Identify which cell holds the provided text, then report its (x, y) central coordinate. 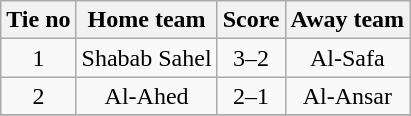
3–2 (251, 58)
Al-Ansar (348, 96)
2 (38, 96)
1 (38, 58)
Shabab Sahel (146, 58)
Home team (146, 20)
Al-Safa (348, 58)
Score (251, 20)
Away team (348, 20)
Al-Ahed (146, 96)
Tie no (38, 20)
2–1 (251, 96)
